From the cell containing the given text, extract its center point as (X, Y) coordinate. 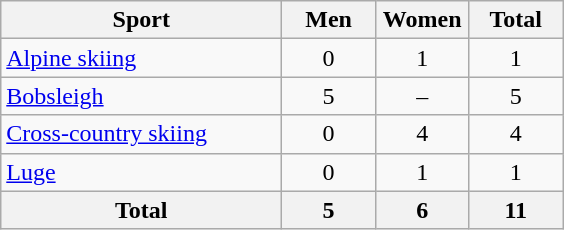
Women (422, 20)
– (422, 96)
Luge (142, 172)
Sport (142, 20)
6 (422, 210)
Bobsleigh (142, 96)
11 (516, 210)
Men (329, 20)
Cross-country skiing (142, 134)
Alpine skiing (142, 58)
